For the text-containing cell, return its midpoint in (x, y) coordinate format. 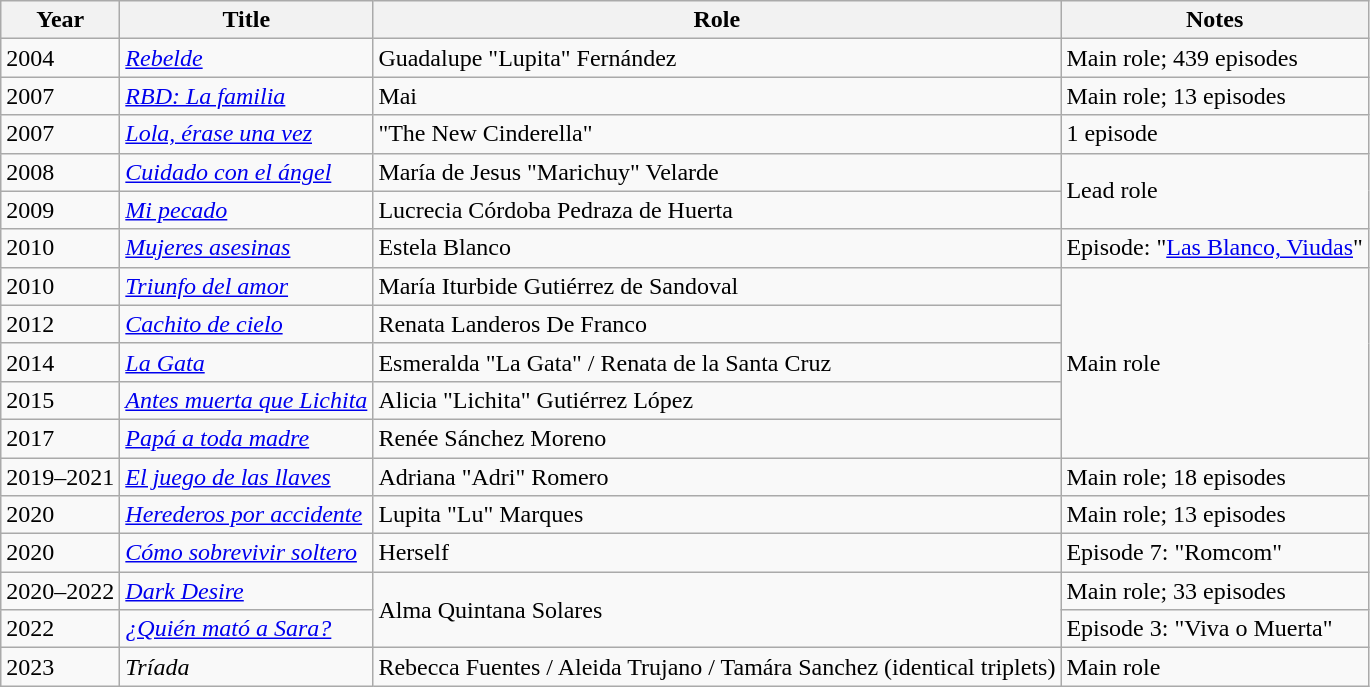
Role (717, 20)
Title (246, 20)
Papá a toda madre (246, 438)
2009 (60, 210)
María Iturbide Gutiérrez de Sandoval (717, 286)
RBD: La familia (246, 96)
Triunfo del amor (246, 286)
Cachito de cielo (246, 324)
2020–2022 (60, 591)
Adriana "Adri" Romero (717, 477)
Episode 3: "Viva o Muerta" (1214, 629)
Mi pecado (246, 210)
Episode: "Las Blanco, Viudas" (1214, 248)
Esmeralda "La Gata" / Renata de la Santa Cruz (717, 362)
Lucrecia Córdoba Pedraza de Huerta (717, 210)
Main role; 439 episodes (1214, 58)
La Gata (246, 362)
2008 (60, 172)
2004 (60, 58)
2015 (60, 400)
Rebecca Fuentes / Aleida Trujano / Tamára Sanchez (identical triplets) (717, 667)
Lupita "Lu" Marques (717, 515)
Cuidado con el ángel (246, 172)
Guadalupe "Lupita" Fernández (717, 58)
Renata Landeros De Franco (717, 324)
2017 (60, 438)
Estela Blanco (717, 248)
2023 (60, 667)
Renée Sánchez Moreno (717, 438)
María de Jesus "Marichuy" Velarde (717, 172)
Year (60, 20)
Dark Desire (246, 591)
Alma Quintana Solares (717, 610)
Tríada (246, 667)
Cómo sobrevivir soltero (246, 553)
El juego de las llaves (246, 477)
"The New Cinderella" (717, 134)
2014 (60, 362)
Episode 7: "Romcom" (1214, 553)
Notes (1214, 20)
Main role; 18 episodes (1214, 477)
Antes muerta que Lichita (246, 400)
Mujeres asesinas (246, 248)
Lola, érase una vez (246, 134)
2012 (60, 324)
Herself (717, 553)
Lead role (1214, 191)
2022 (60, 629)
1 episode (1214, 134)
Alicia "Lichita" Gutiérrez López (717, 400)
Mai (717, 96)
Rebelde (246, 58)
Main role; 33 episodes (1214, 591)
¿Quién mató a Sara? (246, 629)
Herederos por accidente (246, 515)
2019–2021 (60, 477)
